Return (X, Y) of the center of cell containing provided text 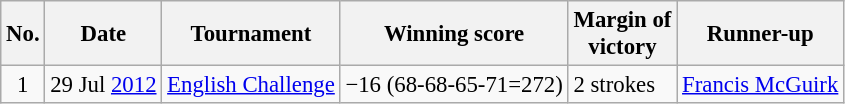
Date (104, 34)
2 strokes (622, 85)
Francis McGuirk (760, 85)
Runner-up (760, 34)
Winning score (454, 34)
No. (23, 34)
Margin ofvictory (622, 34)
29 Jul 2012 (104, 85)
Tournament (251, 34)
−16 (68-68-65-71=272) (454, 85)
English Challenge (251, 85)
1 (23, 85)
